For the text-containing cell, return its midpoint in (x, y) coordinate format. 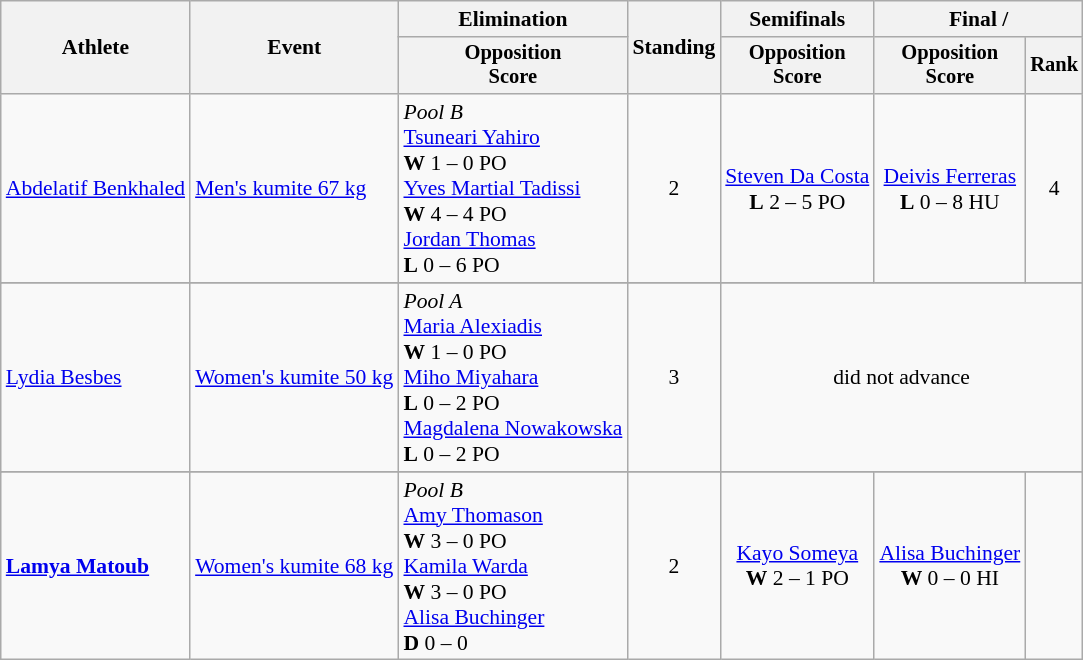
Women's kumite 50 kg (294, 378)
Event (294, 48)
Steven Da CostaL 2 – 5 PO (797, 188)
2 (674, 188)
Men's kumite 67 kg (294, 188)
Rank (1054, 66)
did not advance (902, 378)
4 (1054, 188)
Abdelatif Benkhaled (96, 188)
Deivis FerrerasL 0 – 8 HU (950, 188)
Pool A Maria AlexiadisW 1 – 0 PO Miho MiyaharaL 0 – 2 PO Magdalena NowakowskaL 0 – 2 PO (512, 378)
Final / (978, 19)
3 (674, 378)
Pool B Tsuneari YahiroW 1 – 0 PO Yves Martial TadissiW 4 – 4 PO Jordan ThomasL 0 – 6 PO (512, 188)
Athlete (96, 48)
Semifinals (797, 19)
Lydia Besbes (96, 378)
Standing (674, 48)
Elimination (512, 19)
